Locate the cell with the specified text and output its [x, y] center coordinate. 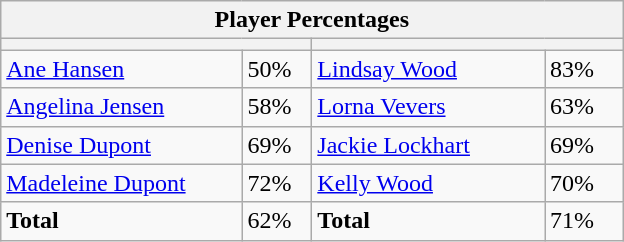
Jackie Lockhart [428, 145]
63% [584, 107]
Lorna Vevers [428, 107]
70% [584, 183]
Angelina Jensen [122, 107]
Player Percentages [312, 20]
Denise Dupont [122, 145]
Ane Hansen [122, 69]
58% [277, 107]
72% [277, 183]
Lindsay Wood [428, 69]
Madeleine Dupont [122, 183]
50% [277, 69]
62% [277, 221]
Kelly Wood [428, 183]
83% [584, 69]
71% [584, 221]
